Scan for the cell matching the given text and deliver its [X, Y] coordinate at center. 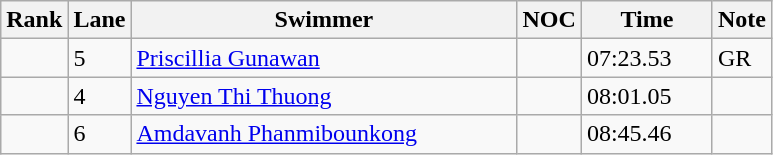
4 [100, 96]
Nguyen Thi Thuong [324, 96]
07:23.53 [646, 58]
Amdavanh Phanmibounkong [324, 134]
08:01.05 [646, 96]
GR [742, 58]
NOC [549, 20]
6 [100, 134]
Time [646, 20]
5 [100, 58]
08:45.46 [646, 134]
Note [742, 20]
Priscillia Gunawan [324, 58]
Swimmer [324, 20]
Lane [100, 20]
Rank [34, 20]
